Scan for the cell matching the given text and deliver its [X, Y] coordinate at center. 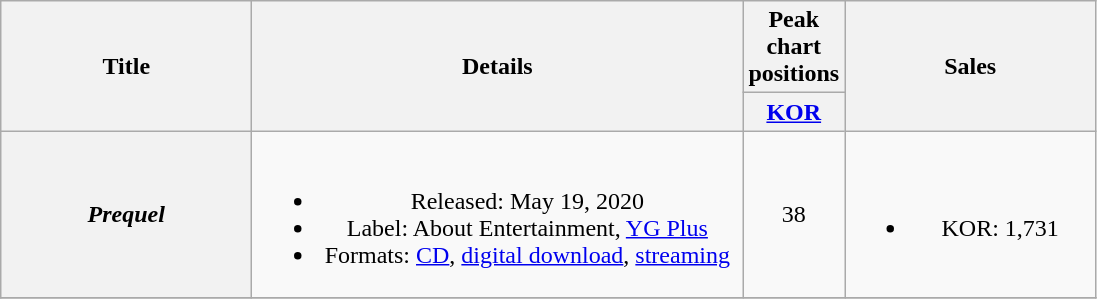
Peak chart positions [794, 47]
Details [498, 66]
KOR [794, 112]
Sales [970, 66]
KOR: 1,731 [970, 214]
Title [126, 66]
38 [794, 214]
Released: May 19, 2020Label: About Entertainment, YG PlusFormats: CD, digital download, streaming [498, 214]
Prequel [126, 214]
